Identify which cell holds the provided text, then report its [X, Y] central coordinate. 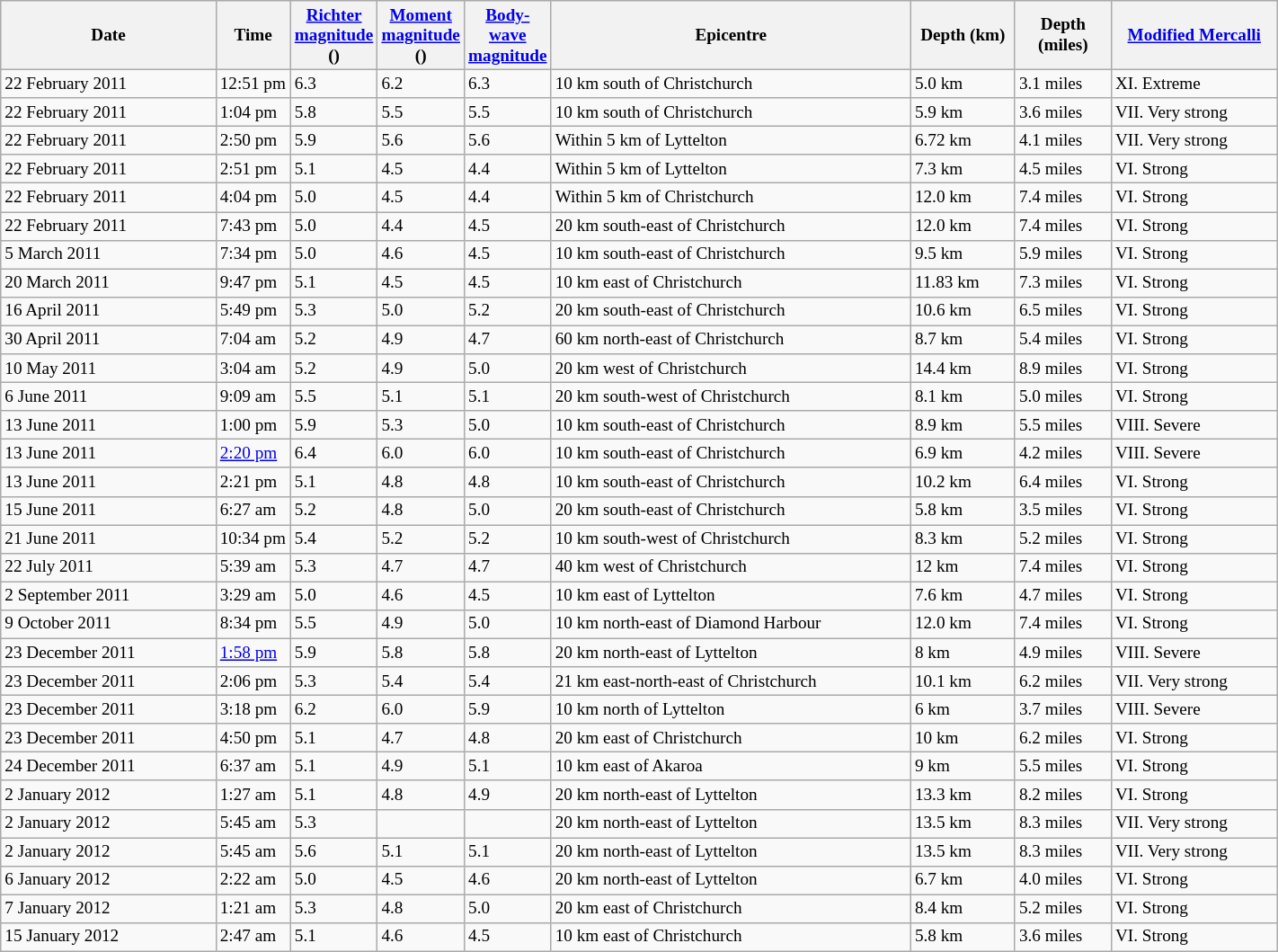
2:20 pm [253, 454]
2:22 am [253, 880]
5.9 miles [1062, 254]
7.6 km [963, 596]
6.4 miles [1062, 482]
10 May 2011 [108, 369]
Depth (miles) [1062, 36]
16 April 2011 [108, 311]
3:18 pm [253, 709]
6 km [963, 709]
7.3 km [963, 169]
XI. Extreme [1194, 84]
4.5 miles [1062, 169]
14.4 km [963, 369]
2:47 am [253, 937]
Epicentre [731, 36]
5 March 2011 [108, 254]
3.1 miles [1062, 84]
8.1 km [963, 396]
7:04 am [253, 340]
1:27 am [253, 795]
9:47 pm [253, 283]
5.4 miles [1062, 340]
10 km north-east of Diamond Harbour [731, 624]
6.4 [334, 454]
10.6 km [963, 311]
40 km west of Christchurch [731, 567]
15 June 2011 [108, 511]
22 July 2011 [108, 567]
8.9 miles [1062, 369]
3:04 am [253, 369]
15 January 2012 [108, 937]
8 km [963, 653]
24 December 2011 [108, 767]
8.7 km [963, 340]
30 April 2011 [108, 340]
Date [108, 36]
5:49 pm [253, 311]
7 January 2012 [108, 909]
9.5 km [963, 254]
8.4 km [963, 909]
7:43 pm [253, 226]
4.2 miles [1062, 454]
11.83 km [963, 283]
4.7 miles [1062, 596]
Time [253, 36]
10 km east of Akaroa [731, 767]
5.0 miles [1062, 396]
4.9 miles [1062, 653]
6:37 am [253, 767]
10 km north of Lyttelton [731, 709]
4.1 miles [1062, 140]
10:34 pm [253, 538]
4:04 pm [253, 198]
6.9 km [963, 454]
1:00 pm [253, 425]
9 October 2011 [108, 624]
7:34 pm [253, 254]
Moment magnitude () [421, 36]
13.3 km [963, 795]
21 June 2011 [108, 538]
2:21 pm [253, 482]
6.7 km [963, 880]
1:58 pm [253, 653]
6 January 2012 [108, 880]
10 km [963, 738]
60 km north-east of Christchurch [731, 340]
1:04 pm [253, 112]
4.0 miles [1062, 880]
12:51 pm [253, 84]
Body-wave magnitude [507, 36]
2:06 pm [253, 681]
3.7 miles [1062, 709]
20 km south-west of Christchurch [731, 396]
8:34 pm [253, 624]
9 km [963, 767]
2:50 pm [253, 140]
20 March 2011 [108, 283]
10 km east of Lyttelton [731, 596]
6.5 miles [1062, 311]
10 km south-west of Christchurch [731, 538]
Richter magnitude () [334, 36]
8.9 km [963, 425]
8.2 miles [1062, 795]
6.72 km [963, 140]
2 September 2011 [108, 596]
2:51 pm [253, 169]
Depth (km) [963, 36]
10.2 km [963, 482]
1:21 am [253, 909]
10.1 km [963, 681]
6 June 2011 [108, 396]
4:50 pm [253, 738]
5.0 km [963, 84]
9:09 am [253, 396]
20 km west of Christchurch [731, 369]
21 km east-north-east of Christchurch [731, 681]
12 km [963, 567]
5.9 km [963, 112]
Within 5 km of Christchurch [731, 198]
8.3 km [963, 538]
6:27 am [253, 511]
Modified Mercalli [1194, 36]
7.3 miles [1062, 283]
3:29 am [253, 596]
3.5 miles [1062, 511]
5:39 am [253, 567]
